Capture the cell that displays the provided text and extract its [X, Y] central coordinate. 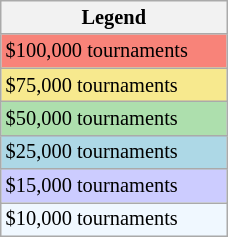
$50,000 tournaments [114, 118]
$10,000 tournaments [114, 219]
$75,000 tournaments [114, 85]
$100,000 tournaments [114, 51]
Legend [114, 17]
$15,000 tournaments [114, 186]
$25,000 tournaments [114, 152]
